Output the (x, y) coordinate of the center of the cell containing the given text.  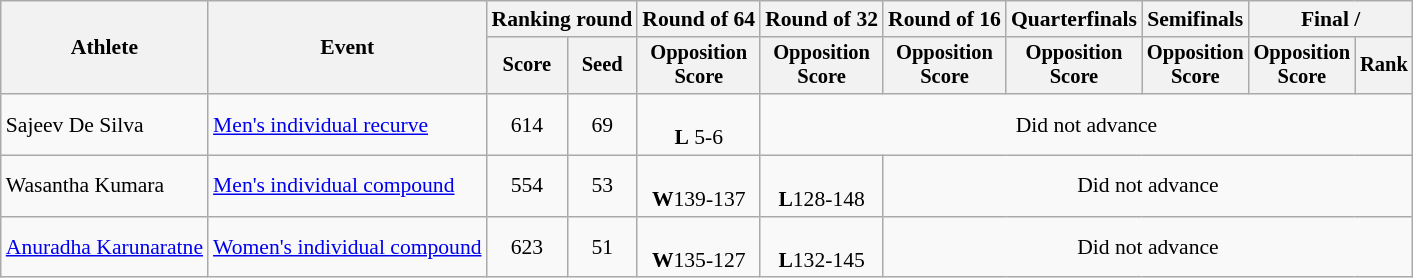
Anuradha Karunaratne (104, 248)
Final / (1331, 19)
L 5-6 (698, 124)
Event (347, 48)
L132-145 (822, 248)
614 (528, 124)
Wasantha Kumara (104, 186)
Score (528, 66)
Men's individual recurve (347, 124)
Women's individual compound (347, 248)
623 (528, 248)
Ranking round (562, 19)
Men's individual compound (347, 186)
Rank (1384, 66)
Athlete (104, 48)
51 (602, 248)
W135-127 (698, 248)
Sajeev De Silva (104, 124)
53 (602, 186)
554 (528, 186)
Semifinals (1196, 19)
L128-148 (822, 186)
Seed (602, 66)
W139-137 (698, 186)
69 (602, 124)
Round of 64 (698, 19)
Quarterfinals (1074, 19)
Round of 16 (944, 19)
Round of 32 (822, 19)
